Identify which cell holds the provided text, then report its [X, Y] central coordinate. 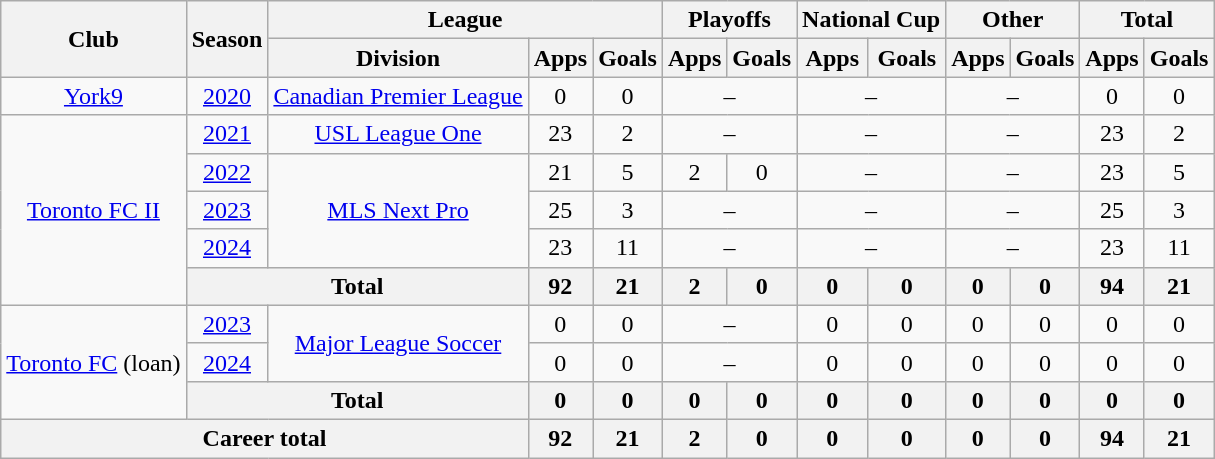
USL League One [398, 134]
Playoffs [729, 20]
Canadian Premier League [398, 96]
Toronto FC II [94, 210]
League [465, 20]
2021 [227, 134]
Career total [264, 438]
Major League Soccer [398, 343]
National Cup [872, 20]
2022 [227, 172]
Club [94, 39]
Toronto FC (loan) [94, 362]
Other [1013, 20]
York9 [94, 96]
2020 [227, 96]
Season [227, 39]
MLS Next Pro [398, 210]
Division [398, 58]
